Extract the (X, Y) coordinate from the center of the cell holding the provided text.  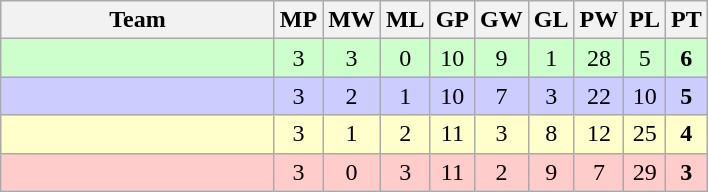
PT (687, 20)
Team (138, 20)
GL (551, 20)
12 (599, 134)
PL (645, 20)
GP (452, 20)
MP (298, 20)
MW (352, 20)
4 (687, 134)
8 (551, 134)
GW (502, 20)
25 (645, 134)
22 (599, 96)
29 (645, 172)
PW (599, 20)
28 (599, 58)
6 (687, 58)
ML (405, 20)
